Provide the (X, Y) coordinate of the cell's center where the given text is located.  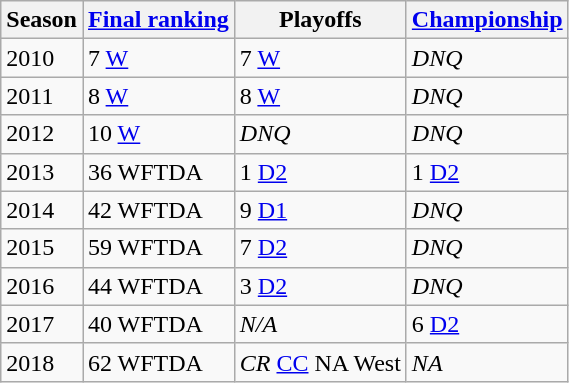
10 W (158, 134)
2011 (42, 96)
NA (487, 362)
2018 (42, 362)
N/A (320, 324)
36 WFTDA (158, 172)
42 WFTDA (158, 210)
2016 (42, 286)
7 D2 (320, 248)
CR CC NA West (320, 362)
2013 (42, 172)
2012 (42, 134)
59 WFTDA (158, 248)
9 D1 (320, 210)
6 D2 (487, 324)
40 WFTDA (158, 324)
Season (42, 20)
3 D2 (320, 286)
2015 (42, 248)
2010 (42, 58)
44 WFTDA (158, 286)
62 WFTDA (158, 362)
Playoffs (320, 20)
Championship (487, 20)
2014 (42, 210)
2017 (42, 324)
Final ranking (158, 20)
